Determine the (x, y) coordinate at the center of the cell enclosing the given text.  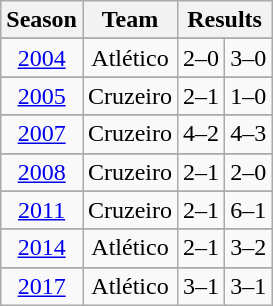
2007 (42, 134)
2004 (42, 58)
2011 (42, 210)
3–2 (248, 248)
2005 (42, 96)
2017 (42, 286)
4–3 (248, 134)
Team (130, 20)
4–2 (202, 134)
2014 (42, 248)
3–0 (248, 58)
Season (42, 20)
Results (225, 20)
1–0 (248, 96)
6–1 (248, 210)
2008 (42, 172)
